Output the (x, y) coordinate of the center of the cell containing the given text.  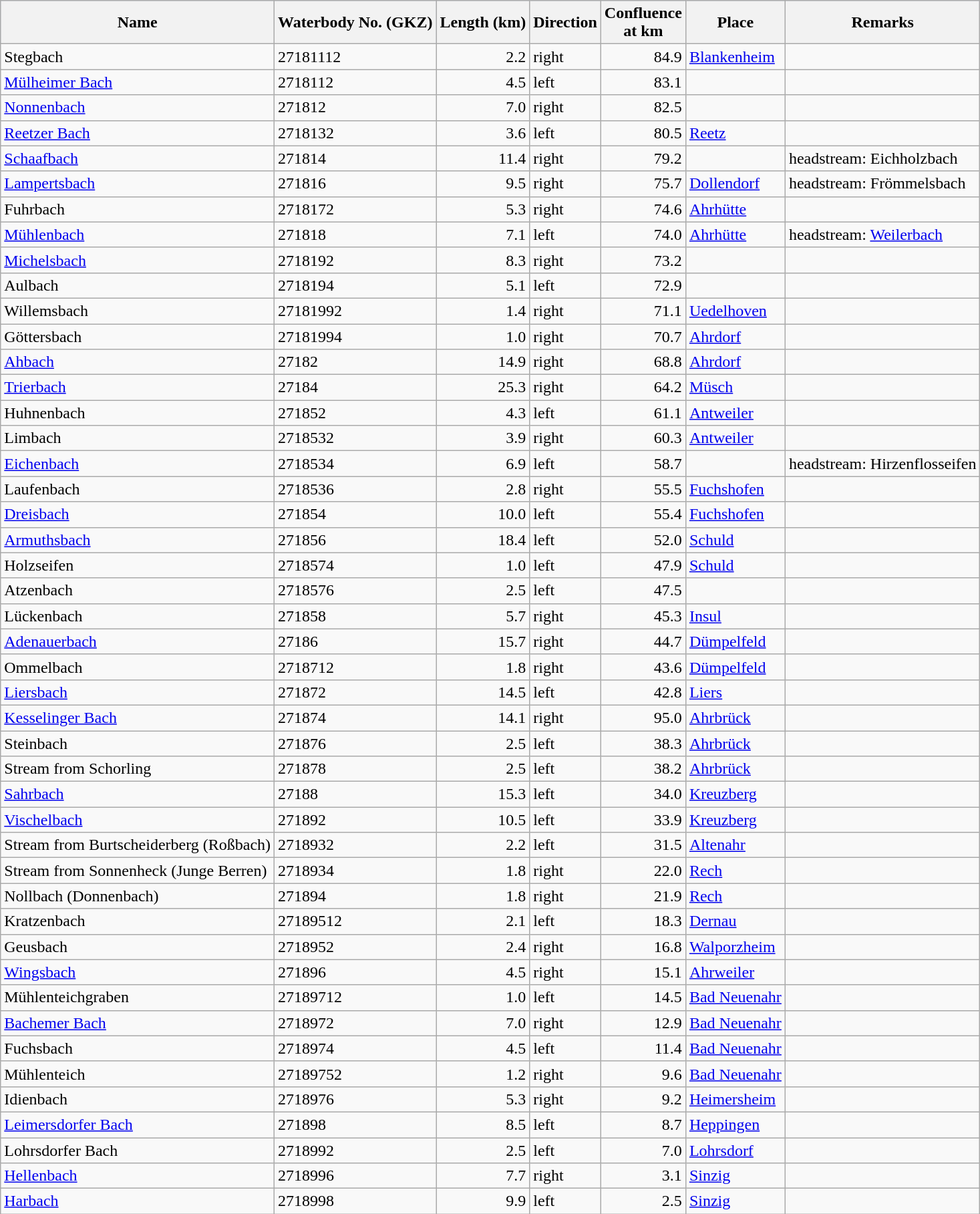
Ahrweiler (735, 972)
Fuhrbach (138, 209)
Ommelbach (138, 667)
58.7 (643, 464)
27181992 (355, 311)
5.1 (483, 285)
47.9 (643, 565)
Length (km) (483, 23)
8.5 (483, 1124)
271878 (355, 769)
Aulbach (138, 285)
headstream: Hirzenflosseifen (882, 464)
2718194 (355, 285)
2718934 (355, 871)
271896 (355, 972)
Idienbach (138, 1099)
45.3 (643, 616)
271874 (355, 718)
2718132 (355, 133)
80.5 (643, 133)
Stegbach (138, 57)
Wingsbach (138, 972)
14.9 (483, 362)
Laufenbach (138, 489)
271856 (355, 540)
38.2 (643, 769)
27189512 (355, 921)
15.3 (483, 794)
Heimersheim (735, 1099)
47.5 (643, 591)
1.4 (483, 311)
Walporzheim (735, 947)
Uedelhoven (735, 311)
2718972 (355, 1023)
Huhnenbach (138, 413)
4.3 (483, 413)
2718536 (355, 489)
22.0 (643, 871)
Confluenceat km (643, 23)
Remarks (882, 23)
34.0 (643, 794)
2.1 (483, 921)
headstream: Weilerbach (882, 235)
271812 (355, 108)
Altenahr (735, 845)
Dreisbach (138, 514)
64.2 (643, 388)
271816 (355, 184)
8.7 (643, 1124)
52.0 (643, 540)
Geusbach (138, 947)
Adenauerbach (138, 641)
3.9 (483, 438)
27188 (355, 794)
2718112 (355, 82)
2718992 (355, 1150)
271894 (355, 896)
27182 (355, 362)
271852 (355, 413)
271872 (355, 692)
72.9 (643, 285)
Atzenbach (138, 591)
75.7 (643, 184)
Hellenbach (138, 1176)
79.2 (643, 158)
2718574 (355, 565)
Sahrbach (138, 794)
18.4 (483, 540)
31.5 (643, 845)
10.0 (483, 514)
Mülheimer Bach (138, 82)
84.9 (643, 57)
Schaafbach (138, 158)
15.7 (483, 641)
Stream from Burtscheiderberg (Roßbach) (138, 845)
16.8 (643, 947)
83.1 (643, 82)
Name (138, 23)
headstream: Eichholzbach (882, 158)
Nollbach (Donnenbach) (138, 896)
18.3 (643, 921)
271892 (355, 820)
27189712 (355, 998)
74.6 (643, 209)
27186 (355, 641)
95.0 (643, 718)
2718932 (355, 845)
7.7 (483, 1176)
2718952 (355, 947)
Dernau (735, 921)
6.9 (483, 464)
Stream from Sonnenheck (Junge Berren) (138, 871)
271858 (355, 616)
2718996 (355, 1176)
Lückenbach (138, 616)
Kesselinger Bach (138, 718)
55.4 (643, 514)
271876 (355, 744)
Kratzenbach (138, 921)
3.6 (483, 133)
Lohrsdorfer Bach (138, 1150)
Mühlenbach (138, 235)
3.1 (643, 1176)
Harbach (138, 1201)
2718532 (355, 438)
21.9 (643, 896)
2718534 (355, 464)
27184 (355, 388)
Leimersdorfer Bach (138, 1124)
55.5 (643, 489)
60.3 (643, 438)
Heppingen (735, 1124)
Place (735, 23)
2718712 (355, 667)
Eichenbach (138, 464)
Limbach (138, 438)
Bachemer Bach (138, 1023)
Liersbach (138, 692)
38.3 (643, 744)
Lampertsbach (138, 184)
Vischelbach (138, 820)
2718976 (355, 1099)
271854 (355, 514)
14.1 (483, 718)
73.2 (643, 260)
Nonnenbach (138, 108)
44.7 (643, 641)
25.3 (483, 388)
42.8 (643, 692)
9.6 (643, 1074)
Armuthsbach (138, 540)
33.9 (643, 820)
70.7 (643, 336)
Dollendorf (735, 184)
Liers (735, 692)
271818 (355, 235)
7.1 (483, 235)
Trierbach (138, 388)
43.6 (643, 667)
27181112 (355, 57)
2.8 (483, 489)
2718576 (355, 591)
Lohrsdorf (735, 1150)
Waterbody No. (GKZ) (355, 23)
9.2 (643, 1099)
2718172 (355, 209)
12.9 (643, 1023)
Reetz (735, 133)
2.4 (483, 947)
Blankenheim (735, 57)
Steinbach (138, 744)
Mühlenteich (138, 1074)
271898 (355, 1124)
Insul (735, 616)
61.1 (643, 413)
9.9 (483, 1201)
10.5 (483, 820)
2718998 (355, 1201)
Holzseifen (138, 565)
Fuchsbach (138, 1048)
9.5 (483, 184)
Ahbach (138, 362)
Göttersbach (138, 336)
2718192 (355, 260)
15.1 (643, 972)
Stream from Schorling (138, 769)
68.8 (643, 362)
8.3 (483, 260)
74.0 (643, 235)
Michelsbach (138, 260)
71.1 (643, 311)
Müsch (735, 388)
Direction (565, 23)
Reetzer Bach (138, 133)
2718974 (355, 1048)
82.5 (643, 108)
271814 (355, 158)
Willemsbach (138, 311)
1.2 (483, 1074)
headstream: Frömmelsbach (882, 184)
27189752 (355, 1074)
5.7 (483, 616)
Mühlenteichgraben (138, 998)
27181994 (355, 336)
